Search for the cell housing the specified text and yield its [x, y] center coordinate. 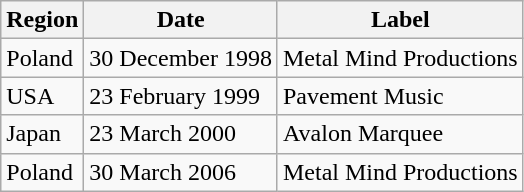
Avalon Marquee [400, 134]
23 February 1999 [181, 96]
30 March 2006 [181, 172]
Date [181, 20]
Japan [42, 134]
23 March 2000 [181, 134]
Region [42, 20]
30 December 1998 [181, 58]
Pavement Music [400, 96]
USA [42, 96]
Label [400, 20]
